From the cell containing the given text, extract its center point as (x, y) coordinate. 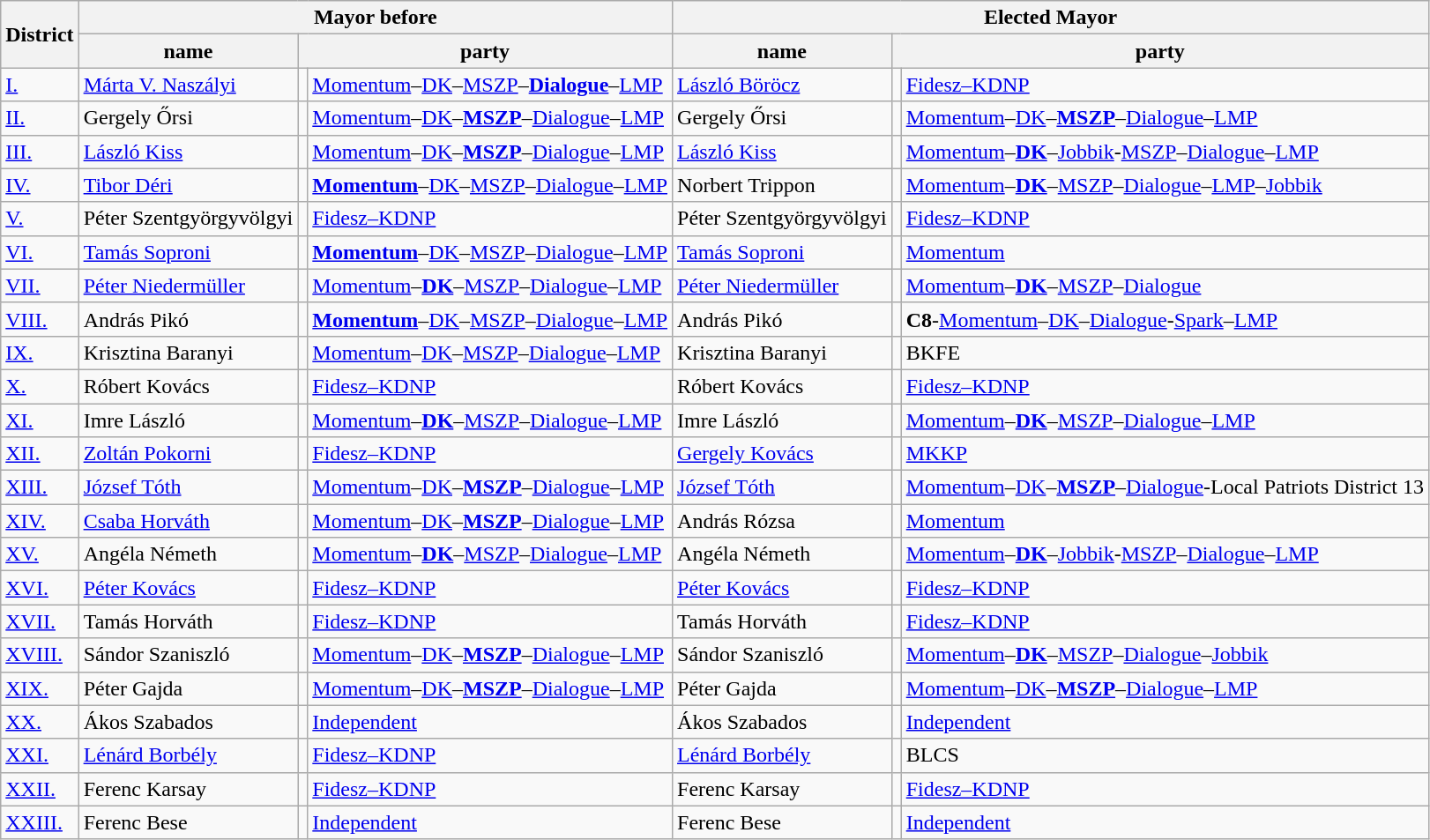
Momentum–DK–MSZP–Dialogue-Local Patriots District 13 (1165, 487)
XV. (40, 554)
XII. (40, 454)
XIV. (40, 521)
Csaba Horváth (189, 521)
XXIII. (40, 822)
Momentum–DK–MSZP–Dialogue–Jobbik (1165, 655)
Momentum–DK–MSZP–Dialogue (1165, 286)
XX. (40, 722)
XXII. (40, 789)
X. (40, 386)
V. (40, 219)
Tibor Déri (189, 185)
Gergely Kovács (783, 454)
XVIII. (40, 655)
III. (40, 152)
VII. (40, 286)
MKKP (1165, 454)
XI. (40, 420)
XIX. (40, 688)
XIII. (40, 487)
I. (40, 85)
IV. (40, 185)
András Rózsa (783, 521)
District (40, 34)
Zoltán Pokorni (189, 454)
László Böröcz (783, 85)
Elected Mayor (1051, 18)
XVI. (40, 588)
Norbert Trippon (783, 185)
Momentum–DK–MSZP–Dialogue–LMP–Jobbik (1165, 185)
XXI. (40, 755)
IX. (40, 353)
Mayor before (376, 18)
BLCS (1165, 755)
VIII. (40, 319)
Márta V. Naszályi (189, 85)
XVII. (40, 621)
C8-Momentum–DK–Dialogue-Spark–LMP (1165, 319)
BKFE (1165, 353)
II. (40, 118)
VI. (40, 252)
